Find where the given text appears and provide that cell's center as (X, Y) coordinate. 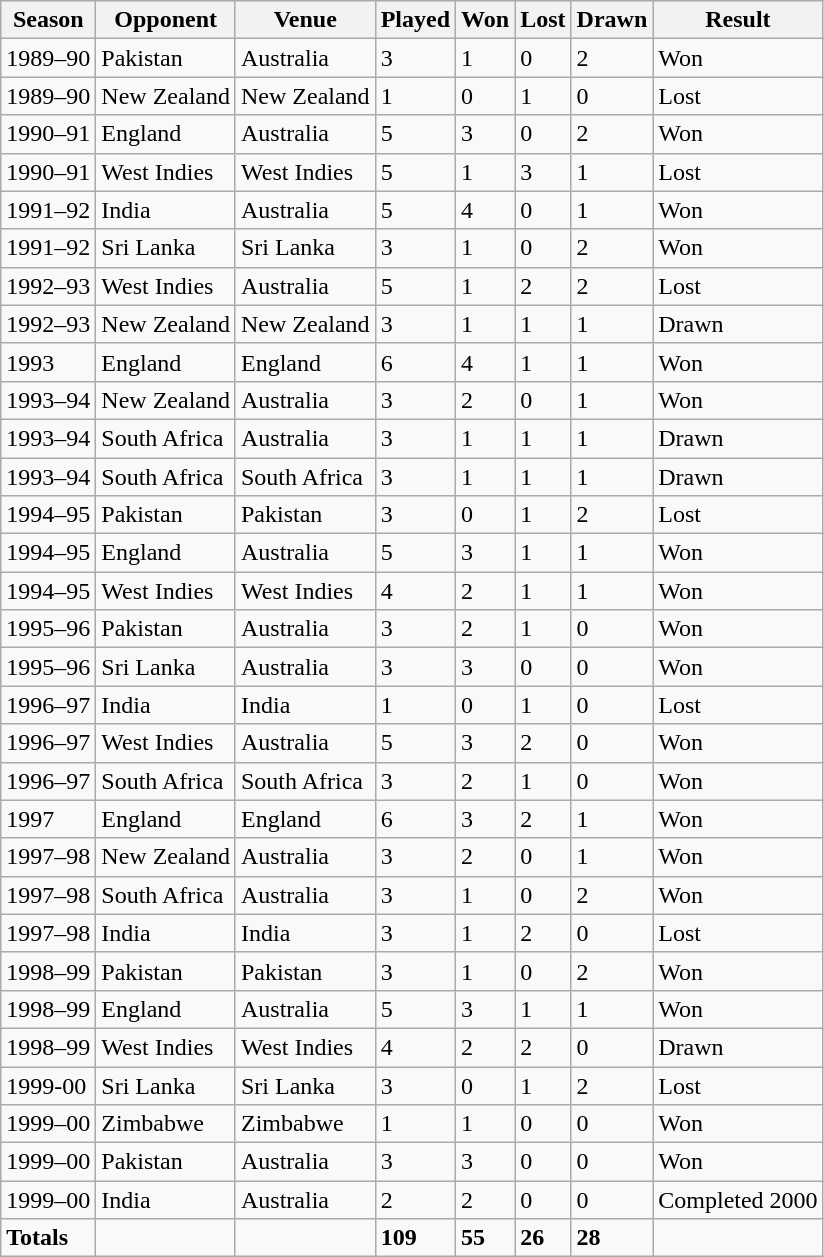
Season (48, 20)
1997 (48, 819)
26 (543, 1238)
Completed 2000 (738, 1200)
Totals (48, 1238)
109 (415, 1238)
1993 (48, 362)
Venue (305, 20)
Result (738, 20)
Opponent (166, 20)
55 (486, 1238)
28 (612, 1238)
Played (415, 20)
1999-00 (48, 1085)
